Output the (X, Y) coordinate of the center of the cell containing the given text.  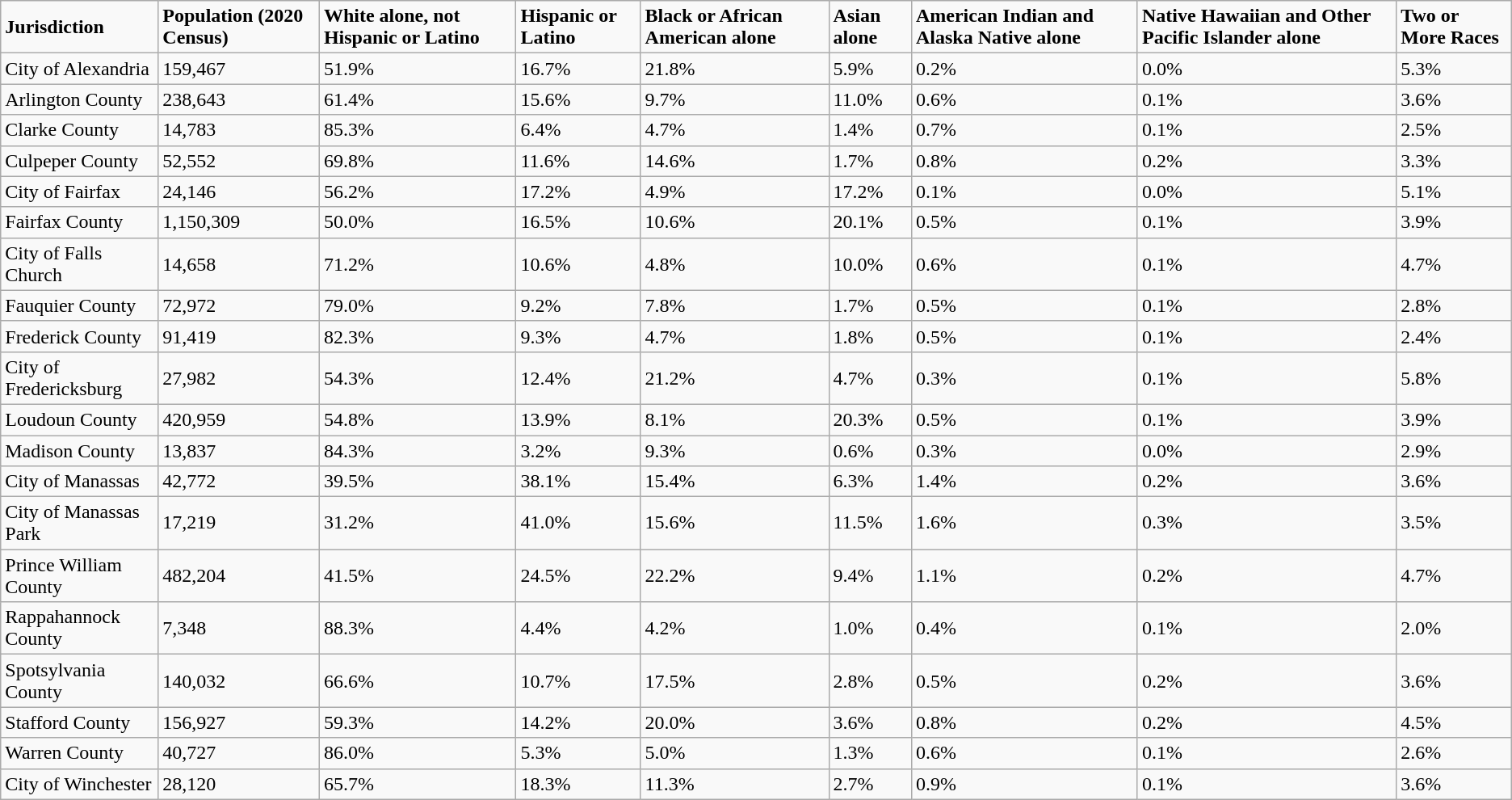
Two or More Races (1454, 27)
15.4% (735, 482)
84.3% (418, 450)
16.7% (578, 69)
Culpeper County (79, 161)
11.6% (578, 161)
52,552 (239, 161)
140,032 (239, 680)
Arlington County (79, 99)
39.5% (418, 482)
2.5% (1454, 130)
21.8% (735, 69)
159,467 (239, 69)
0.7% (1024, 130)
Stafford County (79, 722)
Black or African American alone (735, 27)
1,150,309 (239, 222)
420,959 (239, 419)
65.7% (418, 784)
18.3% (578, 784)
11.5% (870, 524)
9.4% (870, 575)
59.3% (418, 722)
20.0% (735, 722)
3.5% (1454, 524)
50.0% (418, 222)
2.6% (1454, 753)
3.3% (1454, 161)
City of Manassas Park (79, 524)
White alone, not Hispanic or Latino (418, 27)
56.2% (418, 192)
71.2% (418, 263)
31.2% (418, 524)
3.2% (578, 450)
American Indian and Alaska Native alone (1024, 27)
14.6% (735, 161)
9.7% (735, 99)
Asian alone (870, 27)
0.4% (1024, 629)
7.8% (735, 305)
85.3% (418, 130)
12.4% (578, 378)
10.7% (578, 680)
5.1% (1454, 192)
Loudoun County (79, 419)
5.0% (735, 753)
27,982 (239, 378)
11.3% (735, 784)
City of Manassas (79, 482)
1.8% (870, 336)
24.5% (578, 575)
16.5% (578, 222)
5.8% (1454, 378)
6.3% (870, 482)
156,927 (239, 722)
1.3% (870, 753)
2.7% (870, 784)
Rappahannock County (79, 629)
54.8% (418, 419)
14.2% (578, 722)
8.1% (735, 419)
17,219 (239, 524)
9.2% (578, 305)
91,419 (239, 336)
238,643 (239, 99)
0.9% (1024, 784)
20.3% (870, 419)
Population (2020 Census) (239, 27)
4.2% (735, 629)
17.5% (735, 680)
2.9% (1454, 450)
Madison County (79, 450)
Fairfax County (79, 222)
41.5% (418, 575)
2.0% (1454, 629)
City of Falls Church (79, 263)
Spotsylvania County (79, 680)
42,772 (239, 482)
13,837 (239, 450)
24,146 (239, 192)
4.9% (735, 192)
4.5% (1454, 722)
1.1% (1024, 575)
City of Fairfax (79, 192)
13.9% (578, 419)
54.3% (418, 378)
72,972 (239, 305)
14,658 (239, 263)
Prince William County (79, 575)
38.1% (578, 482)
20.1% (870, 222)
86.0% (418, 753)
41.0% (578, 524)
10.0% (870, 263)
4.4% (578, 629)
City of Alexandria (79, 69)
5.9% (870, 69)
7,348 (239, 629)
28,120 (239, 784)
11.0% (870, 99)
2.4% (1454, 336)
City of Fredericksburg (79, 378)
61.4% (418, 99)
Warren County (79, 753)
88.3% (418, 629)
482,204 (239, 575)
82.3% (418, 336)
40,727 (239, 753)
6.4% (578, 130)
69.8% (418, 161)
Jurisdiction (79, 27)
22.2% (735, 575)
4.8% (735, 263)
51.9% (418, 69)
Hispanic or Latino (578, 27)
21.2% (735, 378)
City of Winchester (79, 784)
Native Hawaiian and Other Pacific Islander alone (1266, 27)
Clarke County (79, 130)
Frederick County (79, 336)
1.6% (1024, 524)
66.6% (418, 680)
1.0% (870, 629)
Fauquier County (79, 305)
79.0% (418, 305)
14,783 (239, 130)
